Capture the cell that displays the provided text and extract its (x, y) central coordinate. 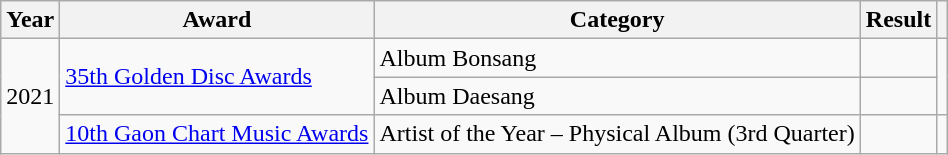
Year (30, 20)
Album Daesang (617, 96)
Artist of the Year – Physical Album (3rd Quarter) (617, 134)
10th Gaon Chart Music Awards (217, 134)
35th Golden Disc Awards (217, 77)
Category (617, 20)
Album Bonsang (617, 58)
2021 (30, 96)
Result (898, 20)
Award (217, 20)
